Extract the [X, Y] coordinate from the center of the cell holding the provided text.  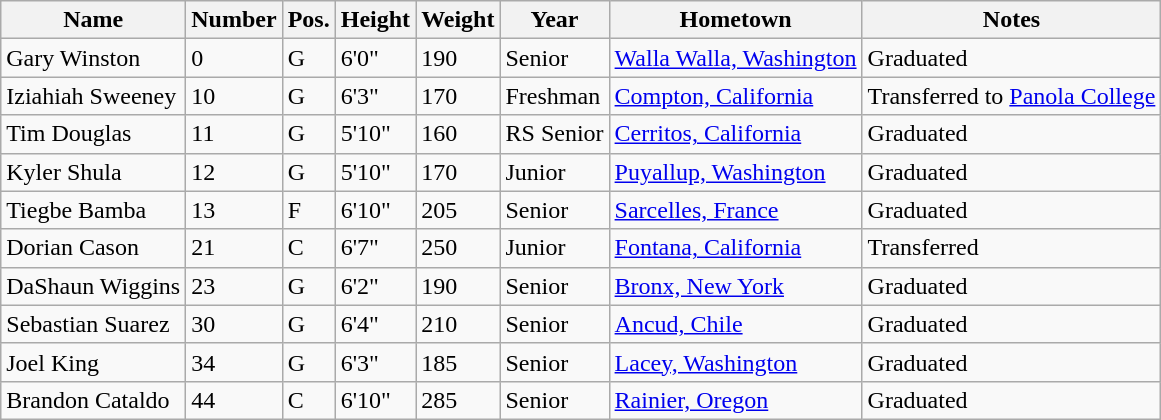
11 [234, 134]
250 [458, 248]
Transferred to Panola College [1012, 96]
Joel King [94, 362]
Sebastian Suarez [94, 324]
Rainier, Oregon [736, 400]
Number [234, 20]
Cerritos, California [736, 134]
Tim Douglas [94, 134]
Hometown [736, 20]
30 [234, 324]
F [308, 210]
Brandon Cataldo [94, 400]
Dorian Cason [94, 248]
Bronx, New York [736, 286]
Freshman [554, 96]
Gary Winston [94, 58]
Tiegbe Bamba [94, 210]
Walla Walla, Washington [736, 58]
285 [458, 400]
Puyallup, Washington [736, 172]
185 [458, 362]
Name [94, 20]
205 [458, 210]
Height [375, 20]
Sarcelles, France [736, 210]
13 [234, 210]
6'2" [375, 286]
160 [458, 134]
Compton, California [736, 96]
6'4" [375, 324]
6'0" [375, 58]
RS Senior [554, 134]
Iziahiah Sweeney [94, 96]
210 [458, 324]
Ancud, Chile [736, 324]
12 [234, 172]
6'7" [375, 248]
DaShaun Wiggins [94, 286]
Transferred [1012, 248]
Weight [458, 20]
34 [234, 362]
23 [234, 286]
Fontana, California [736, 248]
Pos. [308, 20]
Lacey, Washington [736, 362]
Year [554, 20]
0 [234, 58]
Kyler Shula [94, 172]
10 [234, 96]
21 [234, 248]
Notes [1012, 20]
44 [234, 400]
